Search for the cell housing the specified text and yield its (X, Y) center coordinate. 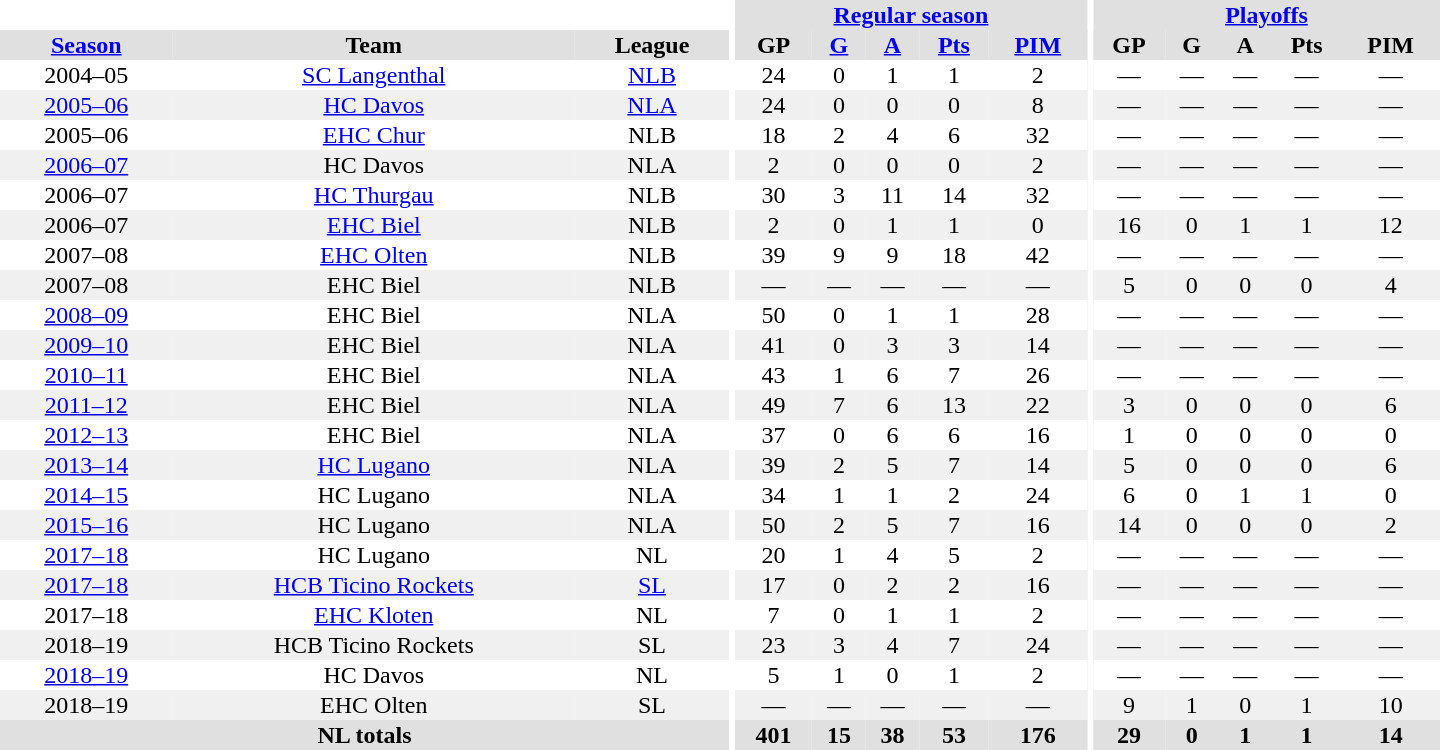
League (652, 45)
2011–12 (86, 405)
30 (774, 195)
2013–14 (86, 465)
41 (774, 345)
2009–10 (86, 345)
HC Thurgau (374, 195)
13 (954, 405)
29 (1129, 735)
2010–11 (86, 375)
Team (374, 45)
37 (774, 435)
2012–13 (86, 435)
38 (893, 735)
2015–16 (86, 525)
15 (839, 735)
Playoffs (1266, 15)
11 (893, 195)
Season (86, 45)
176 (1038, 735)
49 (774, 405)
Regular season (911, 15)
2014–15 (86, 495)
NL totals (364, 735)
34 (774, 495)
42 (1038, 255)
43 (774, 375)
17 (774, 585)
23 (774, 645)
EHC Kloten (374, 615)
EHC Chur (374, 135)
20 (774, 555)
12 (1390, 225)
SC Langenthal (374, 75)
26 (1038, 375)
8 (1038, 105)
401 (774, 735)
2008–09 (86, 315)
2004–05 (86, 75)
53 (954, 735)
10 (1390, 705)
22 (1038, 405)
28 (1038, 315)
